Pinpoint the cell where the given text exists, returning its [x, y] midpoint coordinate. 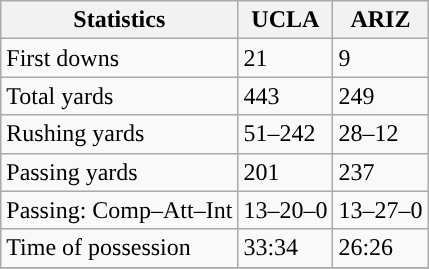
Passing yards [120, 172]
First downs [120, 58]
237 [380, 172]
Time of possession [120, 248]
33:34 [286, 248]
Statistics [120, 20]
28–12 [380, 134]
Rushing yards [120, 134]
UCLA [286, 20]
249 [380, 96]
Total yards [120, 96]
Passing: Comp–Att–Int [120, 210]
201 [286, 172]
ARIZ [380, 20]
9 [380, 58]
26:26 [380, 248]
51–242 [286, 134]
13–20–0 [286, 210]
21 [286, 58]
13–27–0 [380, 210]
443 [286, 96]
